Extract the [X, Y] coordinate from the center of the cell holding the provided text.  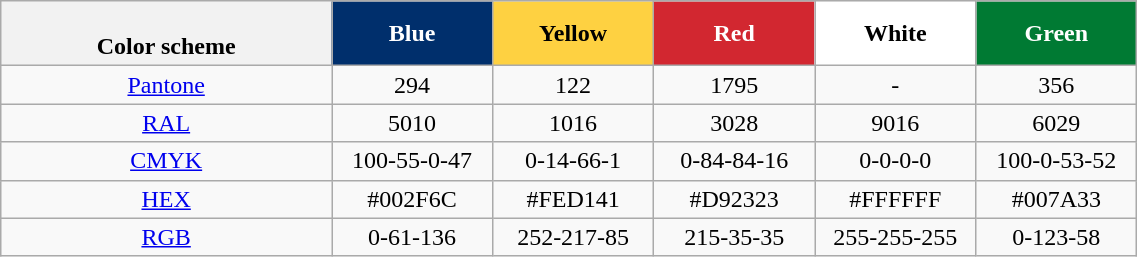
252-217-85 [574, 237]
122 [574, 85]
#002F6C [412, 199]
White [896, 34]
- [896, 85]
3028 [734, 123]
Green [1056, 34]
Pantone [166, 85]
100-55-0-47 [412, 161]
0-84-84-16 [734, 161]
1795 [734, 85]
356 [1056, 85]
0-14-66-1 [574, 161]
294 [412, 85]
0-123-58 [1056, 237]
Red [734, 34]
215-35-35 [734, 237]
RGB [166, 237]
255-255-255 [896, 237]
#FED141 [574, 199]
HEX [166, 199]
#D92323 [734, 199]
Color scheme [166, 34]
100-0-53-52 [1056, 161]
0-0-0-0 [896, 161]
Yellow [574, 34]
#FFFFFF [896, 199]
5010 [412, 123]
CMYK [166, 161]
#007A33 [1056, 199]
0-61-136 [412, 237]
9016 [896, 123]
6029 [1056, 123]
Blue [412, 34]
1016 [574, 123]
RAL [166, 123]
